Return [X, Y] of the center of cell containing provided text 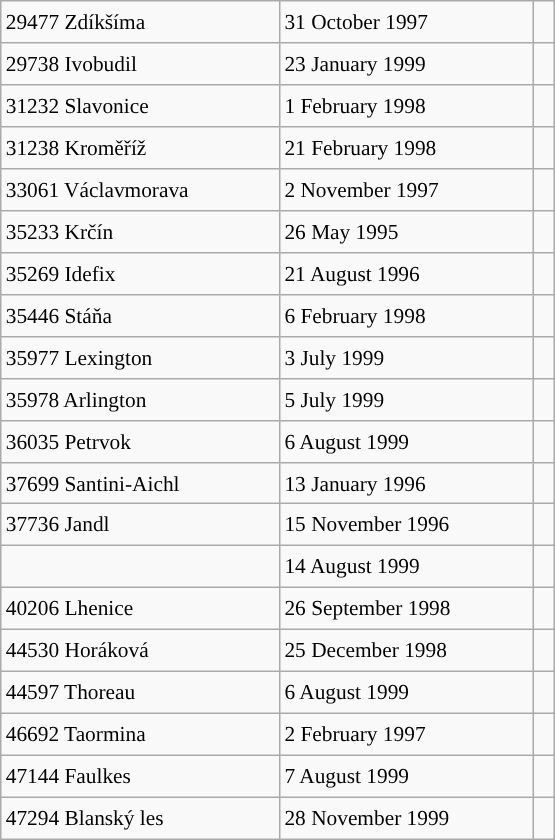
47144 Faulkes [140, 776]
23 January 1999 [406, 64]
29477 Zdíkšíma [140, 22]
1 February 1998 [406, 106]
26 May 1995 [406, 232]
46692 Taormina [140, 735]
35446 Stáňa [140, 315]
21 February 1998 [406, 148]
28 November 1999 [406, 818]
35977 Lexington [140, 357]
7 August 1999 [406, 776]
35233 Krčín [140, 232]
37699 Santini-Aichl [140, 483]
2 February 1997 [406, 735]
35978 Arlington [140, 399]
26 September 1998 [406, 609]
2 November 1997 [406, 190]
21 August 1996 [406, 274]
3 July 1999 [406, 357]
15 November 1996 [406, 525]
25 December 1998 [406, 651]
44530 Horáková [140, 651]
6 February 1998 [406, 315]
33061 Václavmorava [140, 190]
35269 Idefix [140, 274]
36035 Petrvok [140, 441]
47294 Blanský les [140, 818]
31 October 1997 [406, 22]
5 July 1999 [406, 399]
31238 Kroměříž [140, 148]
37736 Jandl [140, 525]
29738 Ivobudil [140, 64]
44597 Thoreau [140, 693]
13 January 1996 [406, 483]
31232 Slavonice [140, 106]
14 August 1999 [406, 567]
40206 Lhenice [140, 609]
